Identify which cell holds the provided text, then report its (x, y) central coordinate. 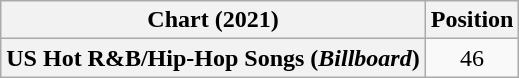
46 (472, 58)
Chart (2021) (213, 20)
US Hot R&B/Hip-Hop Songs (Billboard) (213, 58)
Position (472, 20)
